Search for the cell housing the specified text and yield its (x, y) center coordinate. 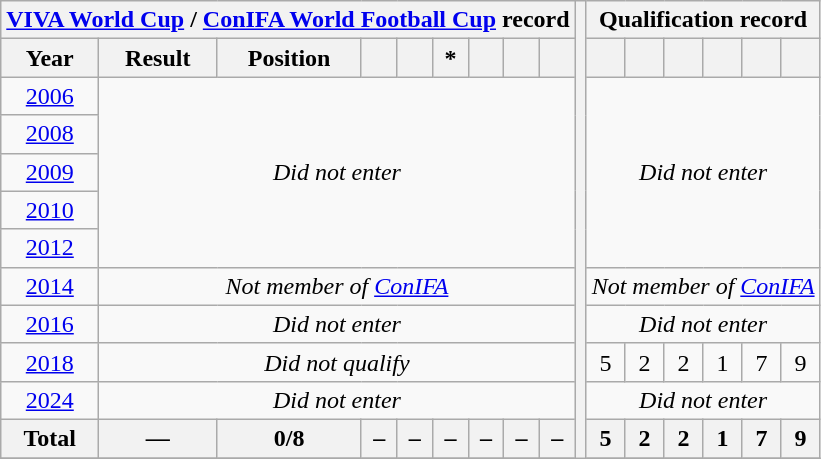
2024 (50, 400)
2009 (50, 172)
— (158, 438)
2008 (50, 134)
Qualification record (703, 20)
Did not qualify (337, 362)
2010 (50, 210)
Year (50, 58)
2018 (50, 362)
VIVA World Cup / ConIFA World Football Cup record (288, 20)
Total (50, 438)
Result (158, 58)
2012 (50, 248)
0/8 (290, 438)
Position (290, 58)
2016 (50, 324)
* (451, 58)
2014 (50, 286)
2006 (50, 96)
